From the cell containing the given text, extract its center point as (x, y) coordinate. 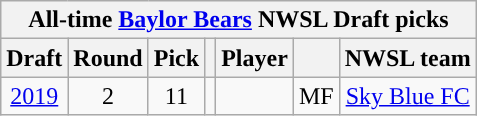
Pick (176, 58)
NWSL team (408, 58)
Draft (34, 58)
All-time Baylor Bears NWSL Draft picks (238, 20)
2 (108, 96)
11 (176, 96)
2019 (34, 96)
Player (255, 58)
Sky Blue FC (408, 96)
Round (108, 58)
MF (316, 96)
